Scan for the cell matching the given text and deliver its (X, Y) coordinate at center. 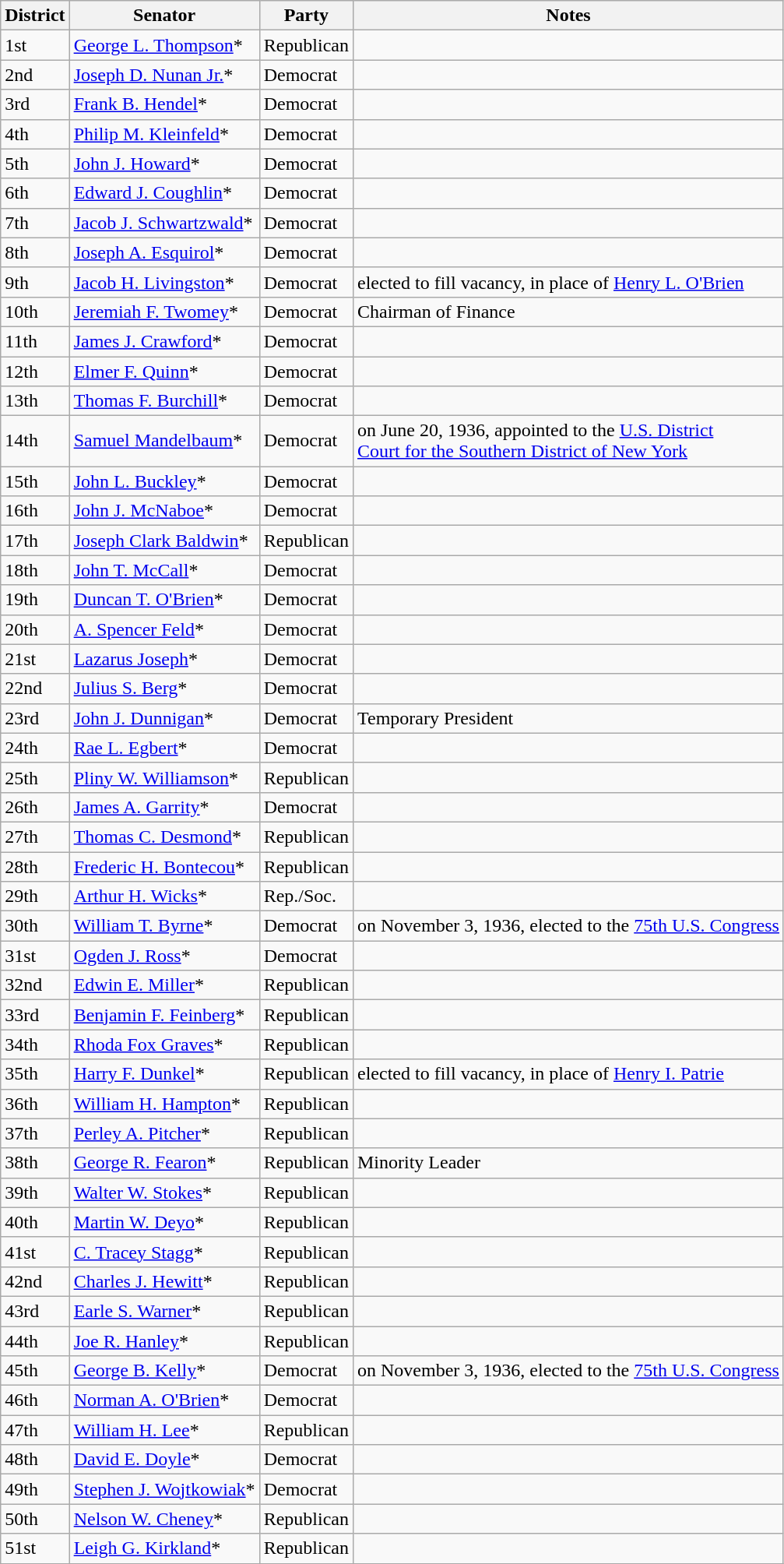
John J. McNaboe* (164, 511)
James A. Garrity* (164, 807)
37th (35, 1133)
C. Tracey Stagg* (164, 1252)
10th (35, 312)
6th (35, 193)
Rep./Soc. (306, 896)
Rhoda Fox Graves* (164, 1044)
Jacob J. Schwartzwald* (164, 223)
3rd (35, 104)
Norman A. O'Brien* (164, 1400)
Julius S. Berg* (164, 689)
Jeremiah F. Twomey* (164, 312)
Stephen J. Wojtkowiak* (164, 1489)
12th (35, 372)
49th (35, 1489)
Rae L. Egbert* (164, 748)
29th (35, 896)
28th (35, 867)
Party (306, 16)
William T. Byrne* (164, 926)
21st (35, 659)
elected to fill vacancy, in place of Henry I. Patrie (568, 1074)
50th (35, 1519)
Temporary President (568, 718)
25th (35, 777)
46th (35, 1400)
43rd (35, 1311)
Chairman of Finance (568, 312)
Edwin E. Miller* (164, 985)
John L. Buckley* (164, 481)
Edward J. Coughlin* (164, 193)
William H. Hampton* (164, 1104)
Charles J. Hewitt* (164, 1281)
George B. Kelly* (164, 1371)
48th (35, 1460)
Nelson W. Cheney* (164, 1519)
A. Spencer Feld* (164, 629)
41st (35, 1252)
27th (35, 837)
33rd (35, 1015)
John J. Howard* (164, 164)
38th (35, 1163)
18th (35, 570)
Benjamin F. Feinberg* (164, 1015)
John J. Dunnigan* (164, 718)
Perley A. Pitcher* (164, 1133)
19th (35, 600)
20th (35, 629)
Earle S. Warner* (164, 1311)
Thomas F. Burchill* (164, 401)
2nd (35, 75)
15th (35, 481)
23rd (35, 718)
Arthur H. Wicks* (164, 896)
Elmer F. Quinn* (164, 372)
30th (35, 926)
Notes (568, 16)
Pliny W. Williamson* (164, 777)
William H. Lee* (164, 1430)
31st (35, 956)
44th (35, 1340)
40th (35, 1222)
Frederic H. Bontecou* (164, 867)
Harry F. Dunkel* (164, 1074)
32nd (35, 985)
24th (35, 748)
9th (35, 282)
Jacob H. Livingston* (164, 282)
13th (35, 401)
Martin W. Deyo* (164, 1222)
George L. Thompson* (164, 45)
16th (35, 511)
5th (35, 164)
1st (35, 45)
7th (35, 223)
22nd (35, 689)
Joseph D. Nunan Jr.* (164, 75)
14th (35, 441)
Senator (164, 16)
David E. Doyle* (164, 1460)
Minority Leader (568, 1163)
42nd (35, 1281)
Philip M. Kleinfeld* (164, 134)
on June 20, 1936, appointed to the U.S. District Court for the Southern District of New York (568, 441)
47th (35, 1430)
Joseph A. Esquirol* (164, 252)
39th (35, 1192)
District (35, 16)
8th (35, 252)
45th (35, 1371)
26th (35, 807)
Samuel Mandelbaum* (164, 441)
James J. Crawford* (164, 341)
17th (35, 541)
36th (35, 1104)
4th (35, 134)
34th (35, 1044)
11th (35, 341)
Lazarus Joseph* (164, 659)
John T. McCall* (164, 570)
elected to fill vacancy, in place of Henry L. O'Brien (568, 282)
Joseph Clark Baldwin* (164, 541)
Leigh G. Kirkland* (164, 1548)
35th (35, 1074)
Joe R. Hanley* (164, 1340)
George R. Fearon* (164, 1163)
Duncan T. O'Brien* (164, 600)
Ogden J. Ross* (164, 956)
51st (35, 1548)
Walter W. Stokes* (164, 1192)
Frank B. Hendel* (164, 104)
Thomas C. Desmond* (164, 837)
